Scan for the cell matching the given text and deliver its (X, Y) coordinate at center. 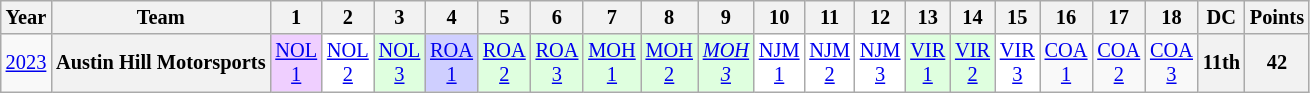
16 (1066, 17)
NOL1 (296, 63)
ROA3 (558, 63)
Austin Hill Motorsports (160, 63)
DC (1222, 17)
MOH3 (726, 63)
17 (1118, 17)
15 (1018, 17)
1 (296, 17)
NJM2 (829, 63)
MOH1 (612, 63)
VIR2 (972, 63)
6 (558, 17)
11 (829, 17)
VIR1 (928, 63)
Team (160, 17)
9 (726, 17)
14 (972, 17)
5 (504, 17)
2023 (26, 63)
11th (1222, 63)
42 (1277, 63)
12 (880, 17)
3 (400, 17)
VIR3 (1018, 63)
NOL3 (400, 63)
COA3 (1172, 63)
18 (1172, 17)
10 (779, 17)
8 (670, 17)
NJM3 (880, 63)
COA1 (1066, 63)
NJM1 (779, 63)
COA2 (1118, 63)
13 (928, 17)
Points (1277, 17)
MOH2 (670, 63)
ROA1 (452, 63)
2 (348, 17)
7 (612, 17)
NOL2 (348, 63)
ROA2 (504, 63)
4 (452, 17)
Year (26, 17)
